Pinpoint the cell where the given text exists, returning its (x, y) midpoint coordinate. 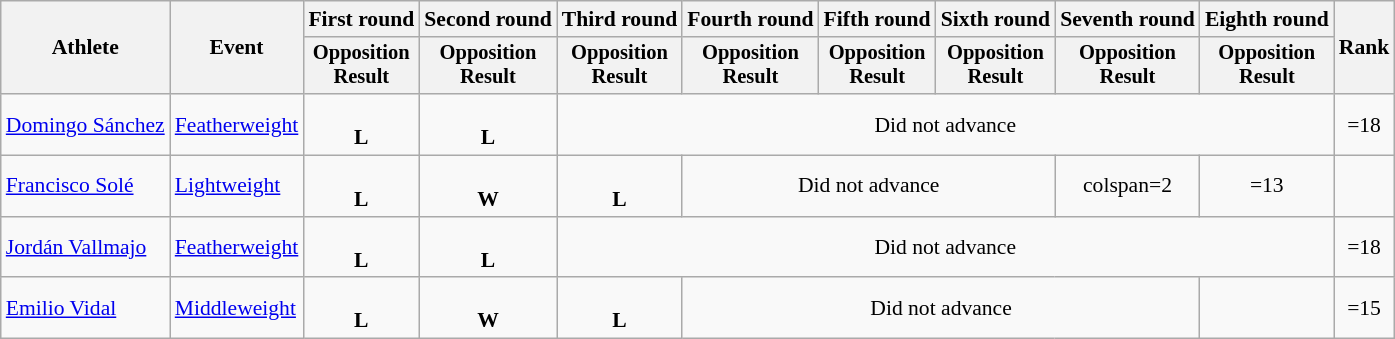
colspan=2 (1128, 186)
Lightweight (237, 186)
=13 (1267, 186)
Athlete (86, 48)
Middleweight (237, 308)
Second round (488, 19)
Third round (620, 19)
=15 (1364, 308)
Emilio Vidal (86, 308)
Domingo Sánchez (86, 124)
Fifth round (878, 19)
Fourth round (750, 19)
Event (237, 48)
Eighth round (1267, 19)
Francisco Solé (86, 186)
Rank (1364, 48)
Sixth round (996, 19)
Seventh round (1128, 19)
First round (361, 19)
Jordán Vallmajo (86, 248)
